Search for the cell housing the specified text and yield its [x, y] center coordinate. 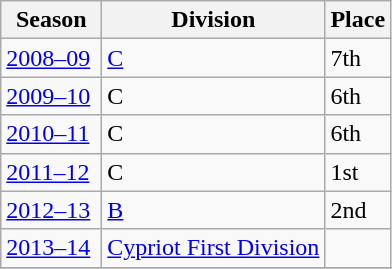
Place [358, 20]
2nd [358, 210]
2008–09 [52, 58]
Division [214, 20]
2012–13 [52, 210]
2009–10 [52, 96]
2011–12 [52, 172]
Season [52, 20]
1st [358, 172]
B [214, 210]
7th [358, 58]
2010–11 [52, 134]
2013–14 [52, 248]
Cypriot First Division [214, 248]
